Capture the cell that displays the provided text and extract its (X, Y) central coordinate. 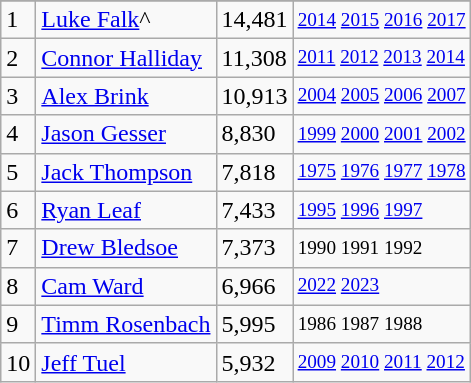
7,373 (254, 248)
Drew Bledsoe (126, 248)
7 (18, 248)
2 (18, 58)
Timm Rosenbach (126, 324)
1 (18, 20)
Cam Ward (126, 286)
Luke Falk^ (126, 20)
10 (18, 362)
5,995 (254, 324)
2014 2015 2016 2017 (382, 20)
14,481 (254, 20)
Jason Gesser (126, 134)
Ryan Leaf (126, 210)
11,308 (254, 58)
8 (18, 286)
1975 1976 1977 1978 (382, 172)
1995 1996 1997 (382, 210)
2011 2012 2013 2014 (382, 58)
1990 1991 1992 (382, 248)
Alex Brink (126, 96)
2004 2005 2006 2007 (382, 96)
2009 2010 2011 2012 (382, 362)
6,966 (254, 286)
Jeff Tuel (126, 362)
1986 1987 1988 (382, 324)
9 (18, 324)
7,818 (254, 172)
Connor Halliday (126, 58)
7,433 (254, 210)
Jack Thompson (126, 172)
5 (18, 172)
10,913 (254, 96)
3 (18, 96)
6 (18, 210)
2022 2023 (382, 286)
8,830 (254, 134)
1999 2000 2001 2002 (382, 134)
5,932 (254, 362)
4 (18, 134)
